Provide the [X, Y] coordinate of the cell's center where the given text is located.  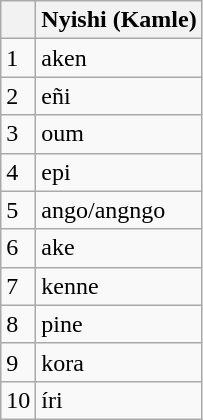
ango/angngo [119, 210]
pine [119, 324]
5 [18, 210]
Nyishi (Kamle) [119, 20]
1 [18, 58]
8 [18, 324]
kora [119, 362]
9 [18, 362]
íri [119, 400]
kenne [119, 286]
3 [18, 134]
4 [18, 172]
6 [18, 248]
eñi [119, 96]
epi [119, 172]
10 [18, 400]
2 [18, 96]
oum [119, 134]
ake [119, 248]
aken [119, 58]
7 [18, 286]
